Return [x, y] of the center of cell containing provided text 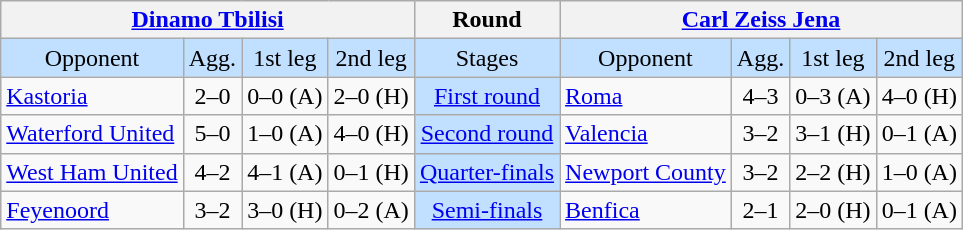
Quarter-finals [486, 172]
Waterford United [92, 134]
0–0 (A) [285, 96]
Valencia [646, 134]
Roma [646, 96]
West Ham United [92, 172]
2–1 [760, 210]
Newport County [646, 172]
0–3 (A) [833, 96]
5–0 [212, 134]
2–2 (H) [833, 172]
Round [486, 20]
Kastoria [92, 96]
Feyenoord [92, 210]
3–1 (H) [833, 134]
Benfica [646, 210]
First round [486, 96]
4–2 [212, 172]
4–1 (A) [285, 172]
Stages [486, 58]
2–0 [212, 96]
Carl Zeiss Jena [762, 20]
0–2 (A) [371, 210]
0–1 (H) [371, 172]
Dinamo Tbilisi [208, 20]
3–0 (H) [285, 210]
Second round [486, 134]
Semi-finals [486, 210]
4–3 [760, 96]
